Scan for the cell matching the given text and deliver its (X, Y) coordinate at center. 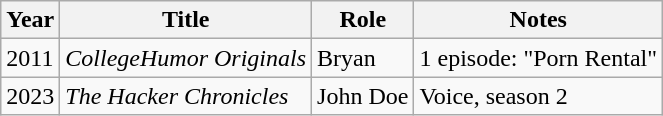
1 episode: "Porn Rental" (538, 58)
The Hacker Chronicles (186, 96)
Year (30, 20)
Role (363, 20)
CollegeHumor Originals (186, 58)
2023 (30, 96)
Voice, season 2 (538, 96)
2011 (30, 58)
Notes (538, 20)
John Doe (363, 96)
Bryan (363, 58)
Title (186, 20)
